Find where the given text appears and provide that cell's center as [x, y] coordinate. 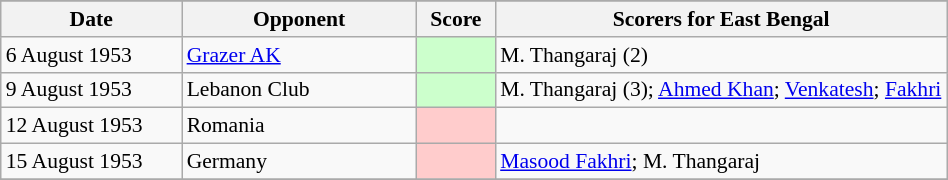
Germany [300, 162]
15 August 1953 [92, 162]
Romania [300, 126]
M. Thangaraj (2) [721, 55]
9 August 1953 [92, 90]
Date [92, 19]
Score [456, 19]
12 August 1953 [92, 126]
Scorers for East Bengal [721, 19]
Lebanon Club [300, 90]
Opponent [300, 19]
6 August 1953 [92, 55]
Grazer AK [300, 55]
Masood Fakhri; M. Thangaraj [721, 162]
M. Thangaraj (3); Ahmed Khan; Venkatesh; Fakhri [721, 90]
